Return [x, y] of the center of cell containing provided text 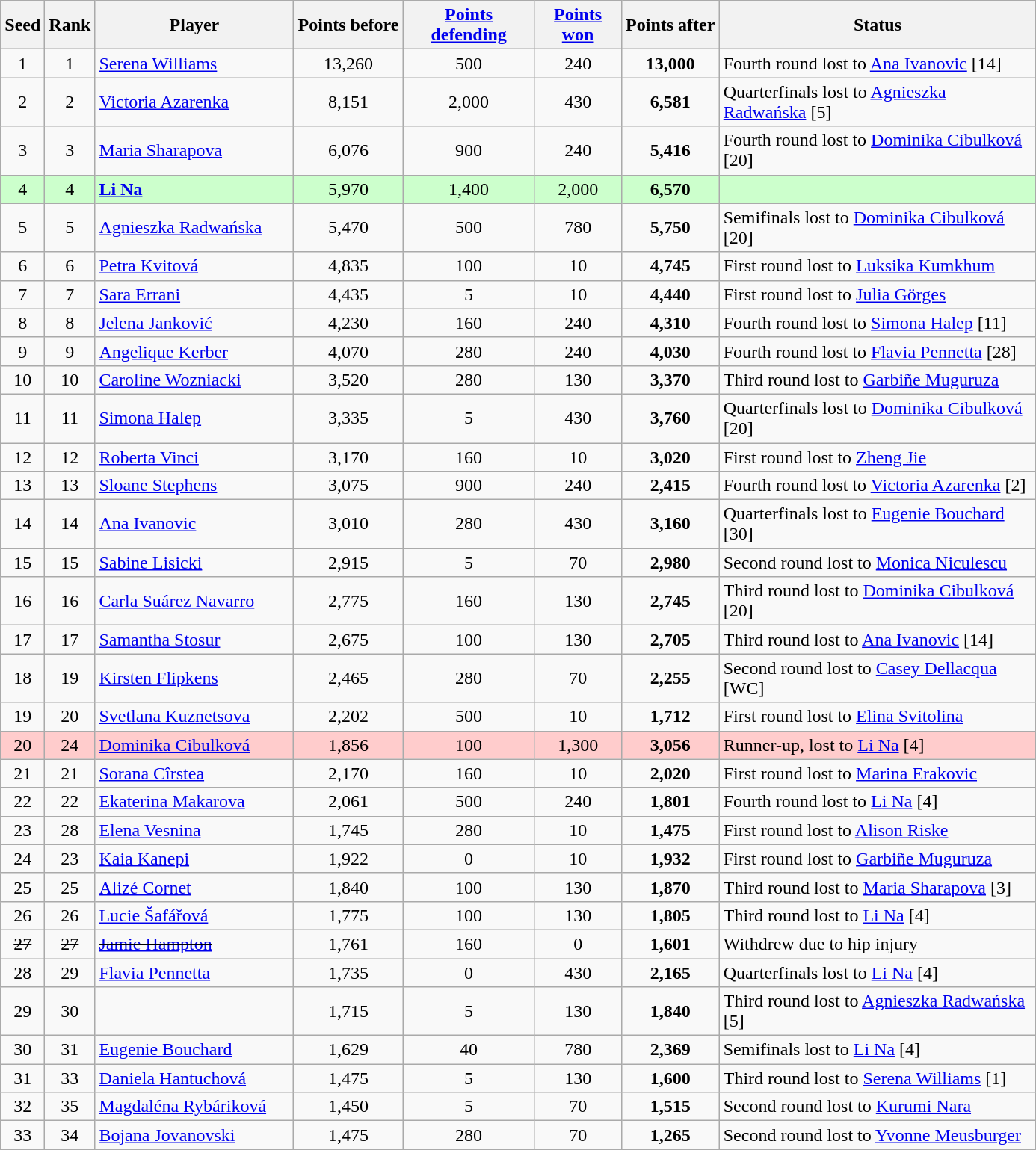
Simona Halep [194, 418]
Second round lost to Yvonne Meusburger [878, 1135]
2,465 [348, 678]
Third round lost to Agnieszka Radwańska [5] [878, 1012]
Player [194, 25]
2,415 [670, 486]
Status [878, 25]
2,170 [348, 773]
2,675 [348, 640]
First round lost to Elina Svitolina [878, 717]
3,056 [670, 745]
Rank [70, 25]
3,760 [670, 418]
Lucie Šafářová [194, 915]
Eugenie Bouchard [194, 1050]
Semifinals lost to Dominika Cibulková [20] [878, 227]
6,570 [670, 189]
Ana Ivanovic [194, 525]
5,750 [670, 227]
Serena Williams [194, 64]
4,745 [670, 266]
3,010 [348, 525]
Second round lost to Casey Dellacqua [WC] [878, 678]
6,581 [670, 102]
Quarterfinals lost to Dominika Cibulková [20] [878, 418]
Seed [22, 25]
Agnieszka Radwańska [194, 227]
8,151 [348, 102]
2,165 [670, 972]
Third round lost to Dominika Cibulková [20] [878, 601]
Maria Sharapova [194, 151]
3,160 [670, 525]
1,745 [348, 830]
Points before [348, 25]
Quarterfinals lost to Agnieszka Radwańska [5] [878, 102]
Bojana Jovanovski [194, 1135]
3,075 [348, 486]
3,370 [670, 380]
1,735 [348, 972]
First round lost to Zheng Jie [878, 457]
2,020 [670, 773]
35 [70, 1107]
First round lost to Marina Erakovic [878, 773]
4,435 [348, 294]
Fourth round lost to Simona Halep [11] [878, 323]
3,170 [348, 457]
Magdaléna Rybáriková [194, 1107]
Alizé Cornet [194, 887]
1,629 [348, 1050]
2,980 [670, 563]
1,870 [670, 887]
Angelique Kerber [194, 351]
Li Na [194, 189]
First round lost to Garbiñe Muguruza [878, 859]
2,255 [670, 678]
Svetlana Kuznetsova [194, 717]
Quarterfinals lost to Eugenie Bouchard [30] [878, 525]
1,761 [348, 944]
Points won [578, 25]
Carla Suárez Navarro [194, 601]
Third round lost to Maria Sharapova [3] [878, 887]
Withdrew due to hip injury [878, 944]
Elena Vesnina [194, 830]
Third round lost to Li Na [4] [878, 915]
Fourth round lost to Dominika Cibulková [20] [878, 151]
13,000 [670, 64]
34 [70, 1135]
1,922 [348, 859]
1,932 [670, 859]
Flavia Pennetta [194, 972]
Third round lost to Garbiñe Muguruza [878, 380]
1,515 [670, 1107]
Sloane Stephens [194, 486]
Kirsten Flipkens [194, 678]
4,030 [670, 351]
Samantha Stosur [194, 640]
Semifinals lost to Li Na [4] [878, 1050]
32 [22, 1107]
4,835 [348, 266]
First round lost to Alison Riske [878, 830]
Daniela Hantuchová [194, 1078]
4,440 [670, 294]
Fourth round lost to Flavia Pennetta [28] [878, 351]
5,416 [670, 151]
1,400 [469, 189]
Second round lost to Monica Niculescu [878, 563]
Third round lost to Serena Williams [1] [878, 1078]
Runner-up, lost to Li Na [4] [878, 745]
1,450 [348, 1107]
Fourth round lost to Ana Ivanovic [14] [878, 64]
1,265 [670, 1135]
5,970 [348, 189]
1,801 [670, 802]
6,076 [348, 151]
Fourth round lost to Victoria Azarenka [2] [878, 486]
Caroline Wozniacki [194, 380]
Victoria Azarenka [194, 102]
First round lost to Julia Görges [878, 294]
Quarterfinals lost to Li Na [4] [878, 972]
3,520 [348, 380]
13,260 [348, 64]
3,335 [348, 418]
1,300 [578, 745]
2,202 [348, 717]
4,070 [348, 351]
2,915 [348, 563]
2,369 [670, 1050]
Sorana Cîrstea [194, 773]
3,020 [670, 457]
40 [469, 1050]
Ekaterina Makarova [194, 802]
1,856 [348, 745]
1,712 [670, 717]
4,310 [670, 323]
Roberta Vinci [194, 457]
18 [22, 678]
Points defending [469, 25]
1,715 [348, 1012]
Kaia Kanepi [194, 859]
4,230 [348, 323]
1,775 [348, 915]
Sabine Lisicki [194, 563]
First round lost to Luksika Kumkhum [878, 266]
Jelena Janković [194, 323]
Third round lost to Ana Ivanovic [14] [878, 640]
1,600 [670, 1078]
2,061 [348, 802]
1,805 [670, 915]
Sara Errani [194, 294]
2,775 [348, 601]
1,601 [670, 944]
Second round lost to Kurumi Nara [878, 1107]
2,745 [670, 601]
Dominika Cibulková [194, 745]
Fourth round lost to Li Na [4] [878, 802]
5,470 [348, 227]
Jamie Hampton [194, 944]
2,705 [670, 640]
Points after [670, 25]
Petra Kvitová [194, 266]
